Identify which cell holds the provided text, then report its [x, y] central coordinate. 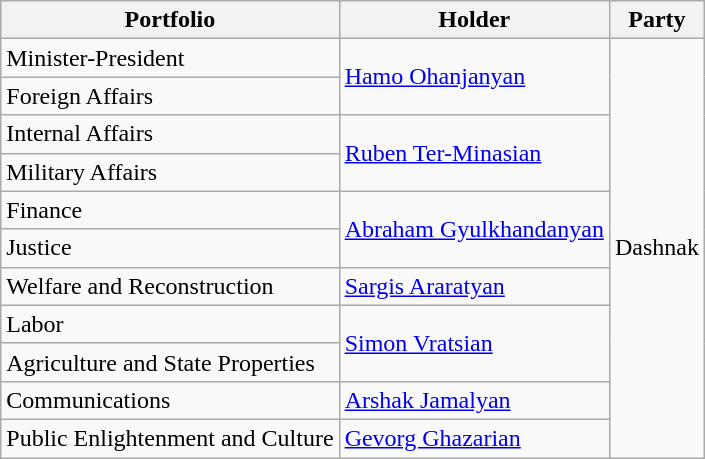
Gevorg Ghazarian [474, 438]
Public Enlightenment and Culture [170, 438]
Agriculture and State Properties [170, 362]
Foreign Affairs [170, 96]
Arshak Jamalyan [474, 400]
Portfolio [170, 20]
Simon Vratsian [474, 343]
Party [656, 20]
Ruben Ter-Minasian [474, 153]
Dashnak [656, 248]
Communications [170, 400]
Military Affairs [170, 172]
Labor [170, 324]
Justice [170, 248]
Welfare and Reconstruction [170, 286]
Holder [474, 20]
Sargis Araratyan [474, 286]
Hamo Ohanjanyan [474, 77]
Finance [170, 210]
Minister-President [170, 58]
Internal Affairs [170, 134]
Abraham Gyulkhandanyan [474, 229]
